Locate the cell with the specified text and output its [x, y] center coordinate. 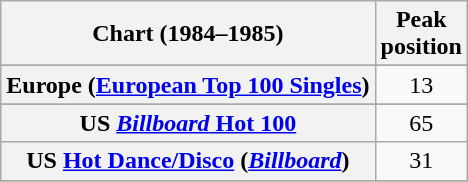
Chart (1984–1985) [188, 34]
13 [421, 85]
US Billboard Hot 100 [188, 123]
Peakposition [421, 34]
31 [421, 161]
US Hot Dance/Disco (Billboard) [188, 161]
65 [421, 123]
Europe (European Top 100 Singles) [188, 85]
